Return (X, Y) of the center of cell containing provided text 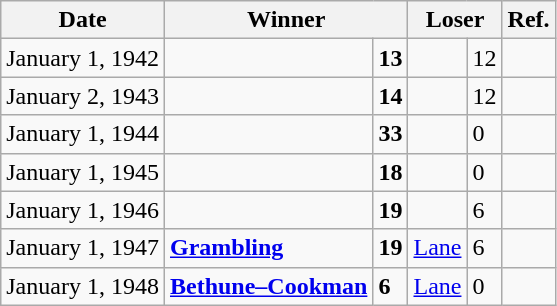
Bethune–Cookman (268, 286)
Ref. (528, 20)
January 1, 1942 (83, 58)
January 1, 1948 (83, 286)
Winner (286, 20)
January 1, 1947 (83, 248)
Date (83, 20)
18 (390, 172)
13 (390, 58)
January 2, 1943 (83, 96)
14 (390, 96)
33 (390, 134)
January 1, 1945 (83, 172)
Grambling (268, 248)
January 1, 1946 (83, 210)
January 1, 1944 (83, 134)
Loser (455, 20)
